Capture the cell that displays the provided text and extract its [x, y] central coordinate. 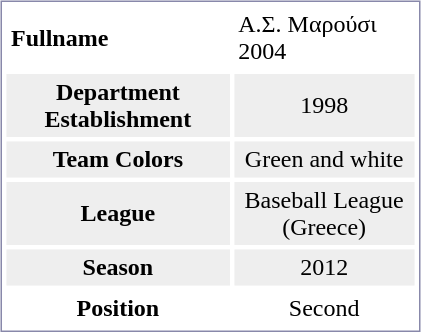
Season [118, 268]
2012 [324, 268]
Position [118, 308]
Green and white [324, 160]
Α.Σ. Μαρούσι 2004 [324, 38]
Fullname [118, 38]
Team Colors [118, 160]
1998 [324, 106]
Baseball League (Greece) [324, 214]
Second [324, 308]
League [118, 214]
Department Establishment [118, 106]
